Return the (x, y) coordinate for the center point of the cell that contains the specified text.  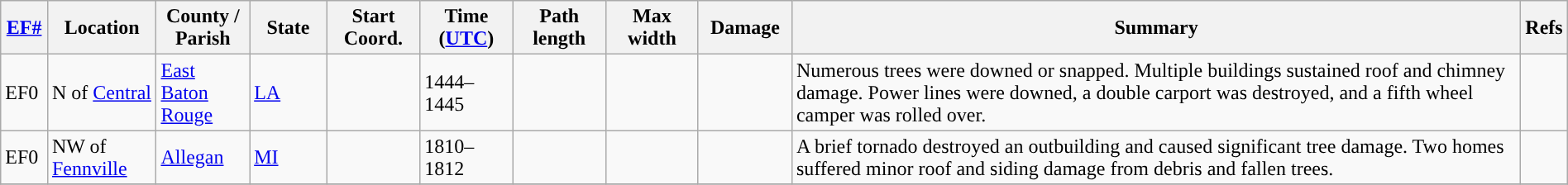
East Baton Rouge (203, 92)
Refs (1545, 28)
Path length (559, 28)
NW of Fennville (102, 157)
Time (UTC) (466, 28)
1444–1445 (466, 92)
Location (102, 28)
County / Parish (203, 28)
LA (289, 92)
Start Coord. (374, 28)
Max width (652, 28)
MI (289, 157)
EF# (25, 28)
State (289, 28)
1810–1812 (466, 157)
N of Central (102, 92)
Damage (744, 28)
Allegan (203, 157)
Summary (1156, 28)
